Scan for the cell matching the given text and deliver its [x, y] coordinate at center. 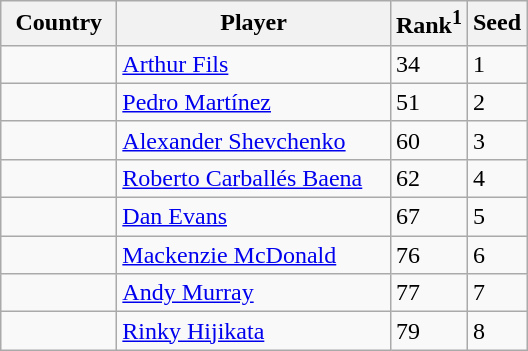
Rinky Hijikata [254, 331]
67 [428, 217]
Alexander Shevchenko [254, 140]
62 [428, 178]
51 [428, 102]
4 [496, 178]
Player [254, 24]
Arthur Fils [254, 64]
60 [428, 140]
Pedro Martínez [254, 102]
2 [496, 102]
34 [428, 64]
Seed [496, 24]
79 [428, 331]
Andy Murray [254, 293]
76 [428, 255]
Country [59, 24]
7 [496, 293]
Roberto Carballés Baena [254, 178]
Dan Evans [254, 217]
5 [496, 217]
8 [496, 331]
Rank1 [428, 24]
1 [496, 64]
Mackenzie McDonald [254, 255]
6 [496, 255]
3 [496, 140]
77 [428, 293]
